Pinpoint the cell where the given text exists, returning its (X, Y) midpoint coordinate. 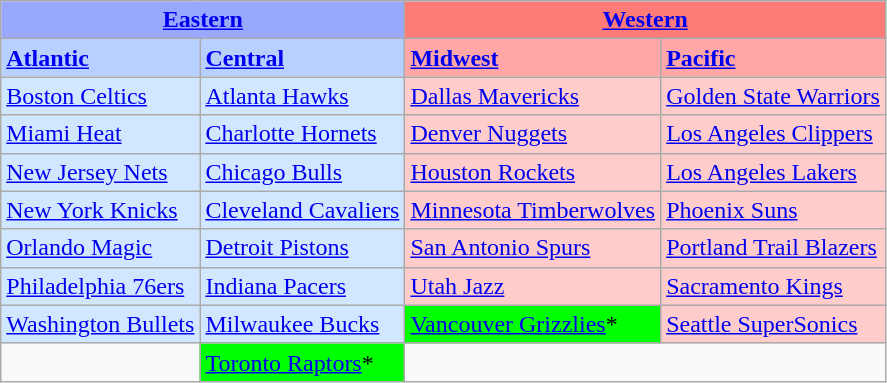
Phoenix Suns (774, 210)
Western (645, 20)
Golden State Warriors (774, 96)
Atlanta Hawks (302, 96)
Utah Jazz (533, 286)
Miami Heat (100, 134)
Boston Celtics (100, 96)
Houston Rockets (533, 172)
Seattle SuperSonics (774, 324)
San Antonio Spurs (533, 248)
Central (302, 58)
Pacific (774, 58)
Portland Trail Blazers (774, 248)
New Jersey Nets (100, 172)
Charlotte Hornets (302, 134)
Indiana Pacers (302, 286)
Los Angeles Clippers (774, 134)
Minnesota Timberwolves (533, 210)
New York Knicks (100, 210)
Chicago Bulls (302, 172)
Philadelphia 76ers (100, 286)
Eastern (203, 20)
Milwaukee Bucks (302, 324)
Sacramento Kings (774, 286)
Denver Nuggets (533, 134)
Detroit Pistons (302, 248)
Orlando Magic (100, 248)
Cleveland Cavaliers (302, 210)
Vancouver Grizzlies* (533, 324)
Atlantic (100, 58)
Midwest (533, 58)
Los Angeles Lakers (774, 172)
Toronto Raptors* (302, 362)
Dallas Mavericks (533, 96)
Washington Bullets (100, 324)
